Return the (x, y) coordinate for the center point of the cell that contains the specified text.  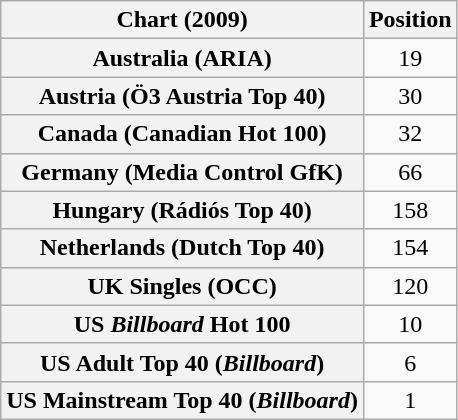
154 (410, 248)
66 (410, 172)
Canada (Canadian Hot 100) (182, 134)
19 (410, 58)
6 (410, 362)
Chart (2009) (182, 20)
Hungary (Rádiós Top 40) (182, 210)
Australia (ARIA) (182, 58)
1 (410, 400)
Germany (Media Control GfK) (182, 172)
10 (410, 324)
Netherlands (Dutch Top 40) (182, 248)
120 (410, 286)
US Adult Top 40 (Billboard) (182, 362)
US Mainstream Top 40 (Billboard) (182, 400)
Austria (Ö3 Austria Top 40) (182, 96)
32 (410, 134)
UK Singles (OCC) (182, 286)
30 (410, 96)
158 (410, 210)
Position (410, 20)
US Billboard Hot 100 (182, 324)
